Detect which cell encompasses the target text, then output its [X, Y] center coordinate. 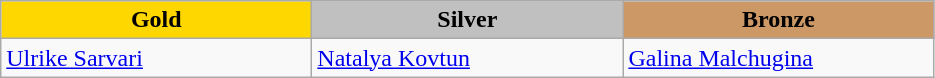
Bronze [778, 20]
Ulrike Sarvari [156, 58]
Gold [156, 20]
Natalya Kovtun [468, 58]
Galina Malchugina [778, 58]
Silver [468, 20]
